Find where the given text appears and provide that cell's center as [X, Y] coordinate. 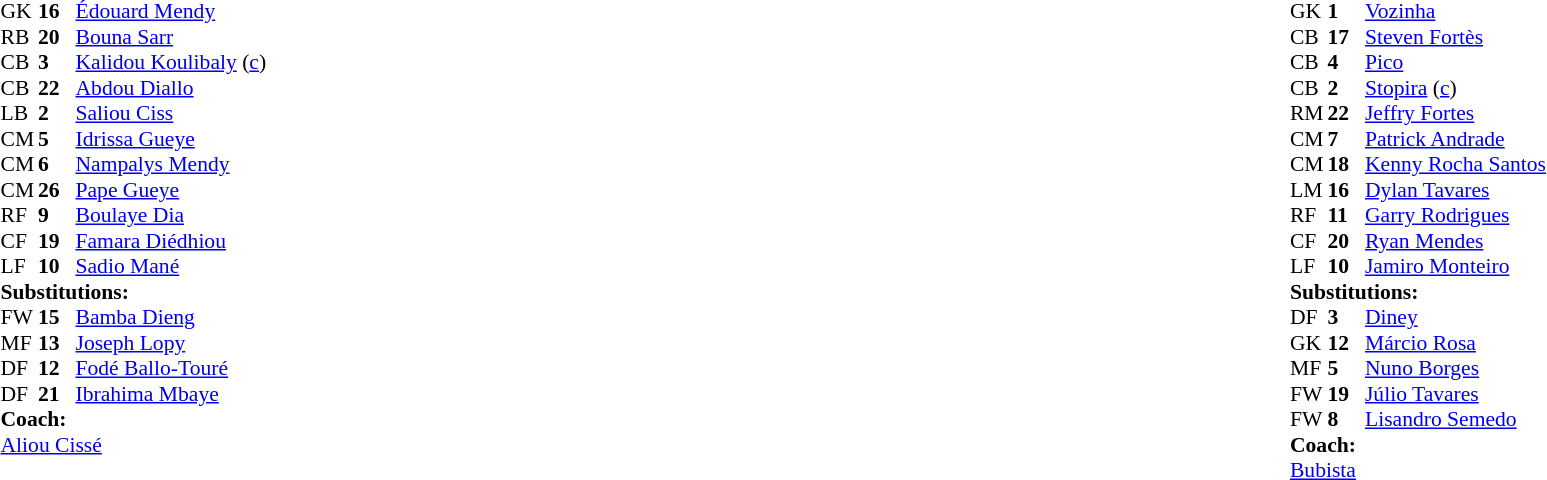
Idrissa Gueye [172, 139]
Nuno Borges [1456, 369]
RB [19, 37]
Lisandro Semedo [1456, 419]
Márcio Rosa [1456, 343]
Garry Rodrigues [1456, 215]
Patrick Andrade [1456, 139]
Diney [1456, 317]
LM [1309, 190]
Pape Gueye [172, 190]
Jamiro Monteiro [1456, 267]
Sadio Mané [172, 267]
Kenny Rocha Santos [1456, 165]
15 [57, 317]
Abdou Diallo [172, 88]
Bamba Dieng [172, 317]
Bouna Sarr [172, 37]
6 [57, 165]
9 [57, 215]
Dylan Tavares [1456, 190]
Jeffry Fortes [1456, 113]
Steven Fortès [1456, 37]
Pico [1456, 63]
11 [1346, 215]
Joseph Lopy [172, 343]
Nampalys Mendy [172, 165]
Famara Diédhiou [172, 241]
26 [57, 190]
8 [1346, 419]
Aliou Cissé [133, 445]
Kalidou Koulibaly (c) [172, 63]
LB [19, 113]
GK [1309, 343]
17 [1346, 37]
13 [57, 343]
Júlio Tavares [1456, 394]
Saliou Ciss [172, 113]
16 [1346, 190]
4 [1346, 63]
Ryan Mendes [1456, 241]
21 [57, 394]
Fodé Ballo-Touré [172, 369]
RM [1309, 113]
18 [1346, 165]
Boulaye Dia [172, 215]
Ibrahima Mbaye [172, 394]
Stopira (c) [1456, 88]
7 [1346, 139]
